Determine the (X, Y) coordinate at the center of the cell enclosing the given text.  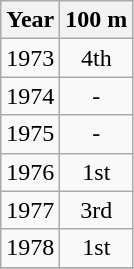
4th (96, 58)
3rd (96, 210)
1977 (30, 210)
1975 (30, 134)
1976 (30, 172)
Year (30, 20)
1973 (30, 58)
1978 (30, 248)
100 m (96, 20)
1974 (30, 96)
